Extract the (x, y) coordinate from the center of the cell holding the provided text.  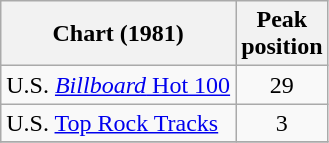
Peakposition (282, 34)
U.S. Top Rock Tracks (118, 123)
3 (282, 123)
Chart (1981) (118, 34)
U.S. Billboard Hot 100 (118, 85)
29 (282, 85)
